Search for the cell housing the specified text and yield its (X, Y) center coordinate. 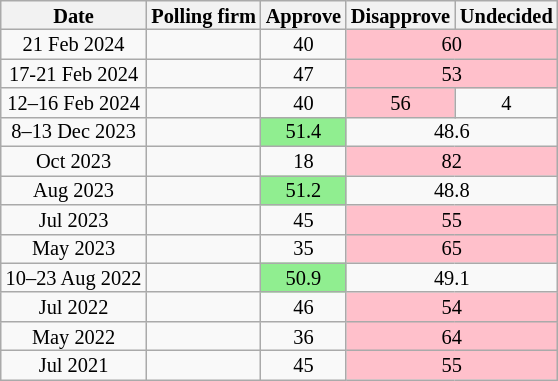
Approve (304, 14)
48.8 (452, 190)
Undecided (506, 14)
54 (452, 306)
60 (452, 44)
Disapprove (400, 14)
51.2 (304, 190)
Oct 2023 (74, 160)
10–23 Aug 2022 (74, 278)
Jul 2023 (74, 218)
46 (304, 306)
17-21 Feb 2024 (74, 74)
82 (452, 160)
8–13 Dec 2023 (74, 132)
65 (452, 248)
Aug 2023 (74, 190)
4 (506, 102)
50.9 (304, 278)
18 (304, 160)
64 (452, 336)
May 2022 (74, 336)
Date (74, 14)
47 (304, 74)
12–16 Feb 2024 (74, 102)
49.1 (452, 278)
51.4 (304, 132)
21 Feb 2024 (74, 44)
53 (452, 74)
56 (400, 102)
35 (304, 248)
Polling firm (203, 14)
36 (304, 336)
Jul 2021 (74, 364)
Jul 2022 (74, 306)
May 2023 (74, 248)
48.6 (452, 132)
